Identify which cell holds the provided text, then report its [X, Y] central coordinate. 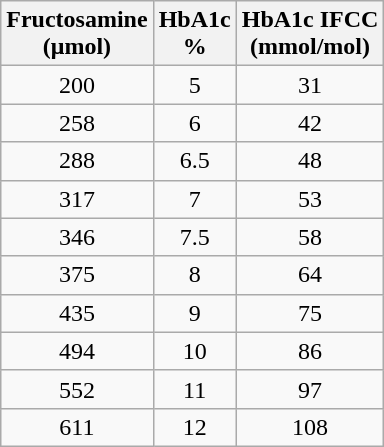
552 [77, 389]
58 [310, 237]
346 [77, 237]
6 [194, 123]
200 [77, 85]
6.5 [194, 161]
53 [310, 199]
10 [194, 351]
86 [310, 351]
317 [77, 199]
7 [194, 199]
9 [194, 313]
5 [194, 85]
8 [194, 275]
HbA1c IFCC(mmol/mol) [310, 34]
97 [310, 389]
Fructosamine(μmol) [77, 34]
HbA1c% [194, 34]
75 [310, 313]
42 [310, 123]
611 [77, 427]
11 [194, 389]
64 [310, 275]
31 [310, 85]
7.5 [194, 237]
108 [310, 427]
258 [77, 123]
288 [77, 161]
12 [194, 427]
435 [77, 313]
494 [77, 351]
375 [77, 275]
48 [310, 161]
